Determine the [X, Y] coordinate at the center of the cell enclosing the given text.  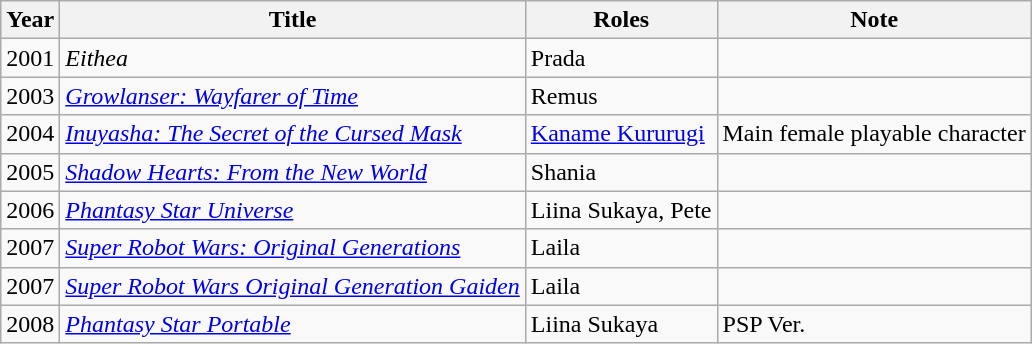
Inuyasha: The Secret of the Cursed Mask [292, 134]
2008 [30, 324]
Kaname Kururugi [621, 134]
PSP Ver. [874, 324]
Super Robot Wars Original Generation Gaiden [292, 286]
Super Robot Wars: Original Generations [292, 248]
Shania [621, 172]
Main female playable character [874, 134]
Year [30, 20]
Phantasy Star Portable [292, 324]
Note [874, 20]
2006 [30, 210]
Phantasy Star Universe [292, 210]
Remus [621, 96]
Roles [621, 20]
2004 [30, 134]
2001 [30, 58]
Shadow Hearts: From the New World [292, 172]
Growlanser: Wayfarer of Time [292, 96]
Liina Sukaya, Pete [621, 210]
Title [292, 20]
Eithea [292, 58]
2005 [30, 172]
Liina Sukaya [621, 324]
2003 [30, 96]
Prada [621, 58]
